Locate the cell with the specified text and output its (x, y) center coordinate. 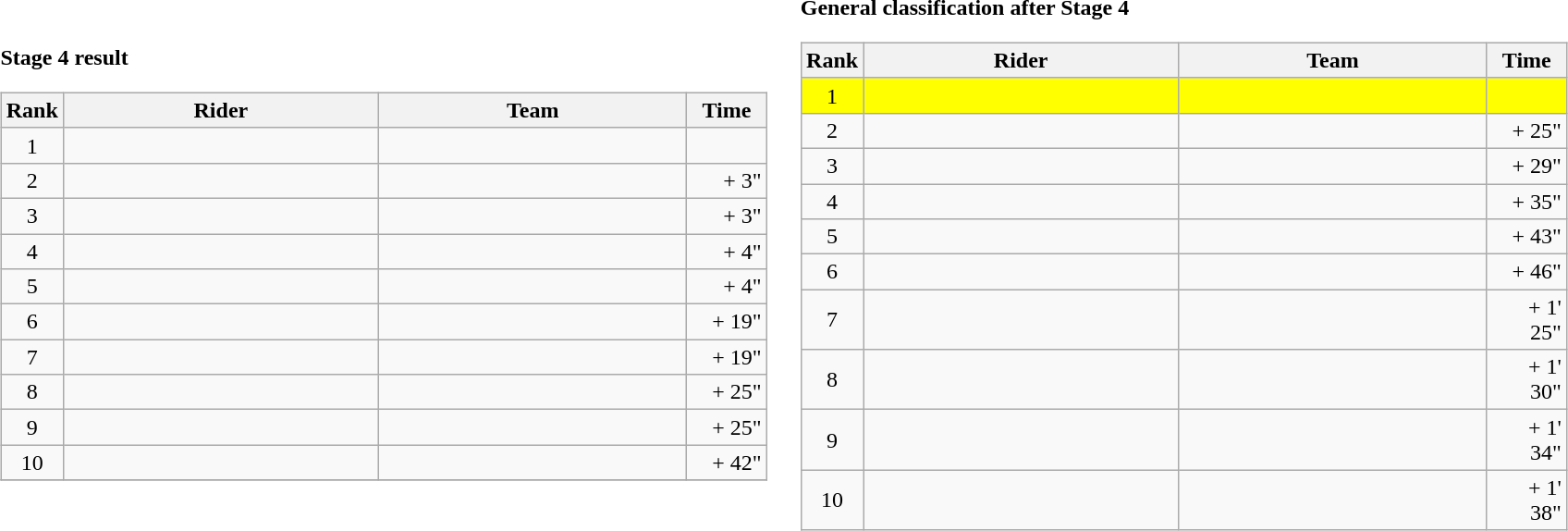
+ 1' 30" (1526, 379)
+ 43" (1526, 237)
+ 35" (1526, 201)
+ 1' 25" (1526, 320)
+ 1' 38" (1526, 500)
+ 46" (1526, 272)
+ 29" (1526, 166)
+ 1' 34" (1526, 440)
+ 42" (727, 463)
